Return the (X, Y) coordinate for the center point of the cell that contains the specified text.  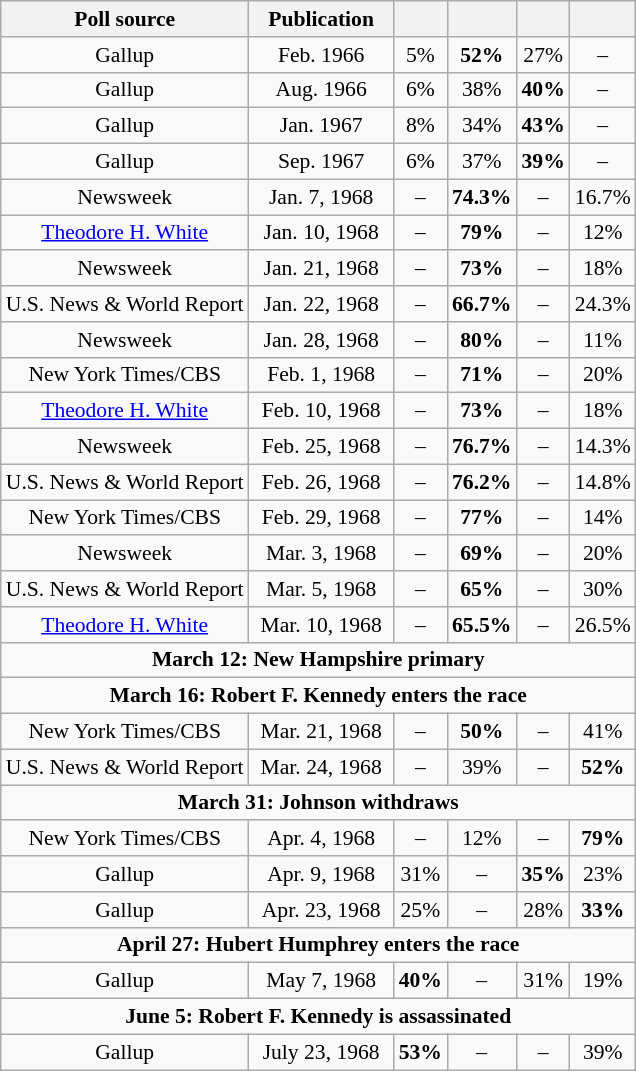
30% (603, 589)
41% (603, 732)
Poll source (125, 19)
Apr. 9, 1968 (322, 874)
Jan. 22, 1968 (322, 304)
5% (420, 55)
Feb. 25, 1968 (322, 447)
37% (482, 162)
March 31: Johnson withdraws (318, 803)
Mar. 21, 1968 (322, 732)
14% (603, 518)
25% (420, 910)
March 16: Robert F. Kennedy enters the race (318, 696)
27% (542, 55)
Apr. 4, 1968 (322, 839)
38% (482, 90)
76.2% (482, 482)
35% (542, 874)
66.7% (482, 304)
Jan. 21, 1968 (322, 269)
65.5% (482, 625)
Feb. 26, 1968 (322, 482)
Mar. 10, 1968 (322, 625)
Aug. 1966 (322, 90)
69% (482, 554)
26.5% (603, 625)
50% (482, 732)
March 12: New Hampshire primary (318, 660)
April 27: Hubert Humphrey enters the race (318, 945)
Jan. 28, 1968 (322, 340)
Apr. 23, 1968 (322, 910)
Feb. 29, 1968 (322, 518)
Jan. 10, 1968 (322, 233)
65% (482, 589)
43% (542, 126)
June 5: Robert F. Kennedy is assassinated (318, 1017)
19% (603, 981)
24.3% (603, 304)
34% (482, 126)
Mar. 24, 1968 (322, 767)
Mar. 5, 1968 (322, 589)
14.3% (603, 447)
Sep. 1967 (322, 162)
23% (603, 874)
33% (603, 910)
Publication (322, 19)
Feb. 10, 1968 (322, 411)
Jan. 7, 1968 (322, 197)
77% (482, 518)
74.3% (482, 197)
80% (482, 340)
July 23, 1968 (322, 1052)
Mar. 3, 1968 (322, 554)
11% (603, 340)
71% (482, 375)
May 7, 1968 (322, 981)
Feb. 1966 (322, 55)
Feb. 1, 1968 (322, 375)
16.7% (603, 197)
28% (542, 910)
Jan. 1967 (322, 126)
53% (420, 1052)
8% (420, 126)
76.7% (482, 447)
14.8% (603, 482)
